Identify which cell holds the provided text, then report its [X, Y] central coordinate. 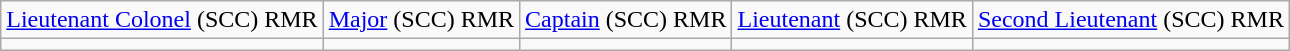
Second Lieutenant (SCC) RMR [1130, 20]
Lieutenant Colonel (SCC) RMR [162, 20]
Major (SCC) RMR [421, 20]
Captain (SCC) RMR [626, 20]
Lieutenant (SCC) RMR [852, 20]
